Pinpoint the cell where the given text exists, returning its [x, y] midpoint coordinate. 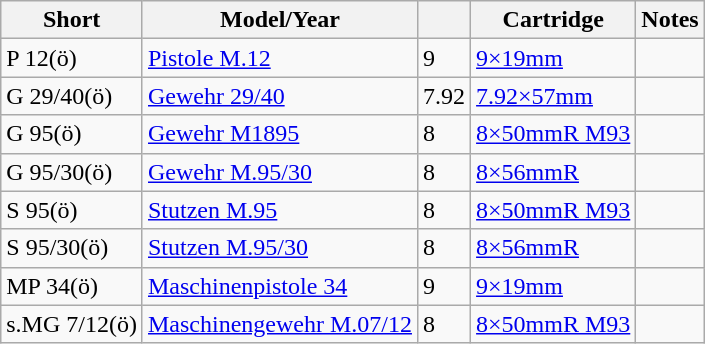
Stutzen M.95 [280, 210]
Gewehr 29/40 [280, 96]
P 12(ö) [72, 58]
s.MG 7/12(ö) [72, 324]
7.92×57mm [554, 96]
Cartridge [554, 20]
Model/Year [280, 20]
G 95/30(ö) [72, 172]
Short [72, 20]
Pistole M.12 [280, 58]
Stutzen M.95/30 [280, 248]
G 29/40(ö) [72, 96]
Gewehr M.95/30 [280, 172]
Maschinengewehr M.07/12 [280, 324]
7.92 [444, 96]
Notes [670, 20]
Maschinenpistole 34 [280, 286]
G 95(ö) [72, 134]
S 95/30(ö) [72, 248]
S 95(ö) [72, 210]
Gewehr M1895 [280, 134]
MP 34(ö) [72, 286]
